Provide the (x, y) coordinate of the cell's center where the given text is located.  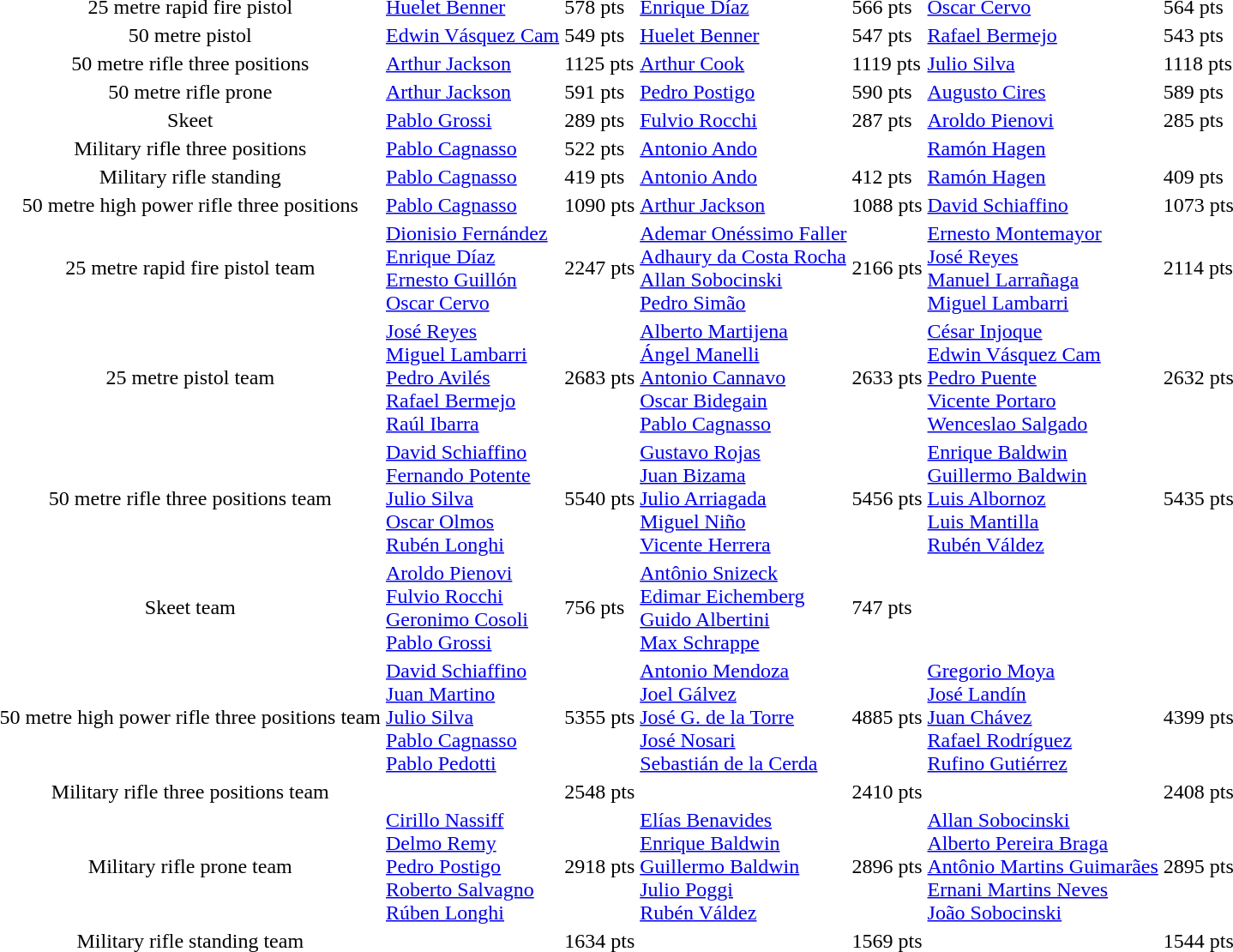
2683 pts (600, 377)
412 pts (887, 177)
2166 pts (887, 268)
Gustavo Rojas Juan Bizama Julio Arriagada Miguel Niño Vicente Herrera (743, 498)
1125 pts (600, 63)
Julio Silva (1043, 63)
Gregorio Moya José Landín Juan Chávez Rafael Rodríguez Rufino Gutiérrez (1043, 717)
Antônio Snizeck Edimar Eichemberg Guido Albertini Max Schrappe (743, 607)
2548 pts (600, 792)
José Reyes Miguel Lambarri Pedro Avilés Rafael Bermejo Raúl Ibarra (473, 377)
4885 pts (887, 717)
1090 pts (600, 205)
Edwin Vásquez Cam (473, 35)
1119 pts (887, 63)
Enrique Baldwin Guillermo Baldwin Luis Albornoz Luis Mantilla Rubén Váldez (1043, 498)
747 pts (887, 607)
5456 pts (887, 498)
Pedro Postigo (743, 92)
David Schiaffino Fernando Potente Julio Silva Oscar Olmos Rubén Longhi (473, 498)
2633 pts (887, 377)
Huelet Benner (743, 35)
2247 pts (600, 268)
Augusto Cires (1043, 92)
2896 pts (887, 866)
5540 pts (600, 498)
Antonio Mendoza Joel Gálvez José G. de la Torre José Nosari Sebastián de la Cerda (743, 717)
Fulvio Rocchi (743, 120)
David Schiaffino (1043, 205)
289 pts (600, 120)
419 pts (600, 177)
Cirillo Nassiff Delmo Remy Pedro Postigo Roberto Salvagno Rúben Longhi (473, 866)
2918 pts (600, 866)
Alberto Martijena Ángel Manelli Antonio Cannavo Oscar Bidegain Pablo Cagnasso (743, 377)
522 pts (600, 148)
287 pts (887, 120)
Pablo Grossi (473, 120)
591 pts (600, 92)
Aroldo Pienovi Fulvio Rocchi Geronimo Cosoli Pablo Grossi (473, 607)
547 pts (887, 35)
Elías Benavides Enrique Baldwin Guillermo Baldwin Julio Poggi Rubén Váldez (743, 866)
Rafael Bermejo (1043, 35)
Aroldo Pienovi (1043, 120)
5355 pts (600, 717)
590 pts (887, 92)
Ernesto Montemayor José Reyes Manuel Larrañaga Miguel Lambarri (1043, 268)
David Schiaffino Juan Martino Julio Silva Pablo Cagnasso Pablo Pedotti (473, 717)
Arthur Cook (743, 63)
549 pts (600, 35)
Allan Sobocinski Alberto Pereira Braga Antônio Martins Guimarães Ernani Martins Neves João Sobocinski (1043, 866)
César Injoque Edwin Vásquez Cam Pedro Puente Vicente Portaro Wenceslao Salgado (1043, 377)
Dionisio Fernández Enrique Díaz Ernesto Guillón Oscar Cervo (473, 268)
756 pts (600, 607)
Ademar Onéssimo Faller Adhaury da Costa Rocha Allan Sobocinski Pedro Simão (743, 268)
2410 pts (887, 792)
1088 pts (887, 205)
